Pinpoint the cell where the given text exists, returning its (X, Y) midpoint coordinate. 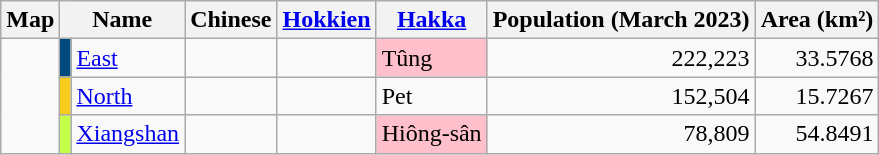
152,504 (621, 96)
54.8491 (817, 134)
78,809 (621, 134)
East (128, 58)
222,223 (621, 58)
Area (km²) (817, 20)
Pet (432, 96)
North (128, 96)
Population (March 2023) (621, 20)
Xiangshan (128, 134)
Chinese (231, 20)
Map (30, 20)
Hokkien (326, 20)
Tûng (432, 58)
15.7267 (817, 96)
Hakka (432, 20)
Hiông-sân (432, 134)
33.5768 (817, 58)
Name (122, 20)
